Scan for the cell matching the given text and deliver its [x, y] coordinate at center. 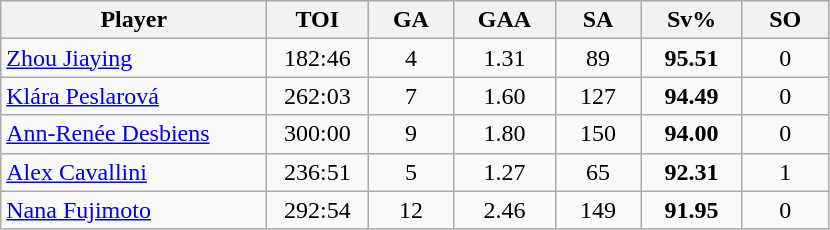
4 [411, 58]
12 [411, 210]
1.27 [504, 172]
2.46 [504, 210]
9 [411, 134]
Zhou Jiaying [134, 58]
292:54 [318, 210]
94.00 [692, 134]
1.31 [504, 58]
65 [598, 172]
SO [785, 20]
236:51 [318, 172]
Alex Cavallini [134, 172]
1 [785, 172]
Klára Peslarová [134, 96]
SA [598, 20]
1.60 [504, 96]
Ann-Renée Desbiens [134, 134]
89 [598, 58]
Sv% [692, 20]
GAA [504, 20]
150 [598, 134]
94.49 [692, 96]
TOI [318, 20]
182:46 [318, 58]
300:00 [318, 134]
92.31 [692, 172]
95.51 [692, 58]
262:03 [318, 96]
5 [411, 172]
7 [411, 96]
GA [411, 20]
Player [134, 20]
149 [598, 210]
127 [598, 96]
91.95 [692, 210]
Nana Fujimoto [134, 210]
1.80 [504, 134]
